Determine the (X, Y) coordinate at the center of the cell enclosing the given text.  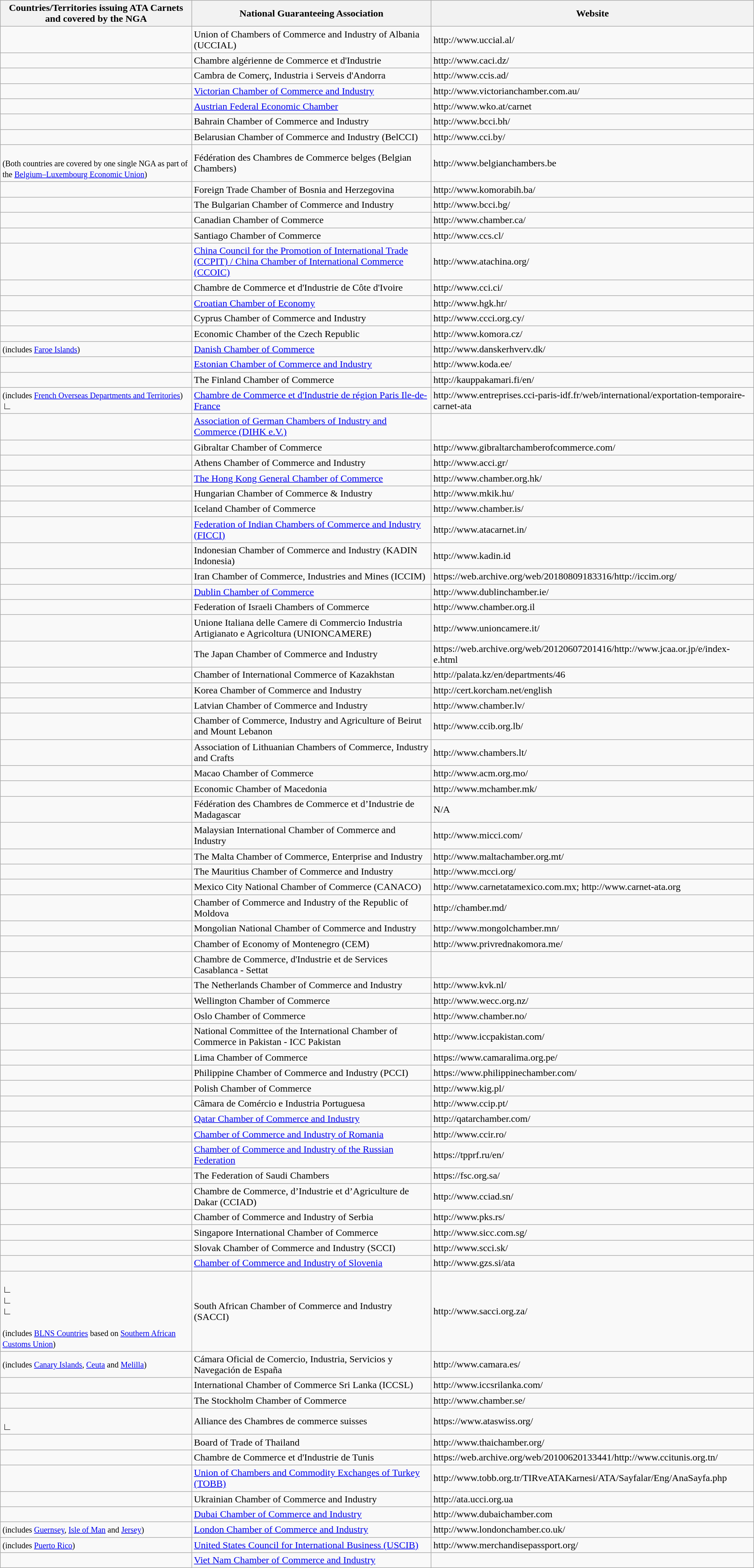
Cyprus Chamber of Commerce and Industry (312, 319)
http://cert.korcham.net/english (593, 690)
http://www.chamber.se/ (593, 1400)
(includes Canary Islands, Ceuta and Melilla) (96, 1364)
http://www.micci.com/ (593, 835)
http://www.ccib.org.lb/ (593, 726)
Gibraltar Chamber of Commerce (312, 447)
Fédération des Chambres de Commerce belges (Belgian Chambers) (312, 163)
Economic Chamber of the Czech Republic (312, 334)
Chamber of Commerce and Industry of Romania (312, 1134)
Chambre de Commerce, d’Industrie et d’Agriculture de Dakar (CCIAD) (312, 1197)
Cambra de Comerç, Industria i Serveis d'Andorra (312, 76)
http://www.privrednakomora.me/ (593, 944)
http://www.londonchamber.co.uk/ (593, 1530)
Estonian Chamber of Commerce and Industry (312, 364)
Chamber of Commerce and Industry of the Russian Federation (312, 1155)
http://chamber.md/ (593, 908)
Economic Chamber of Macedonia (312, 788)
http://www.ccip.pt/ (593, 1103)
Polish Chamber of Commerce (312, 1088)
http://www.camara.es/ (593, 1364)
http://www.sacci.org.za/ (593, 1311)
Bahrain Chamber of Commerce and Industry (312, 122)
Canadian Chamber of Commerce (312, 220)
https://fsc.org.sa/ (593, 1176)
Santiago Chamber of Commerce (312, 236)
Fédération des Chambres de Commerce et d’Industrie de Madagascar (312, 809)
Iceland Chamber of Commerce (312, 509)
http://www.belgianchambers.be (593, 163)
The Netherlands Chamber of Commerce and Industry (312, 985)
Danish Chamber of Commerce (312, 349)
Foreign Trade Chamber of Bosnia and Herzegovina (312, 189)
The Federation of Saudi Chambers (312, 1176)
http://www.kvk.nl/ (593, 985)
http://www.ccs.cl/ (593, 236)
Countries/Territories issuing ATA Carnets and covered by the NGA (96, 14)
http://qatarchamber.com/ (593, 1119)
Mongolian National Chamber of Commerce and Industry (312, 929)
Malaysian International Chamber of Commerce and Industry (312, 835)
Slovak Chamber of Commerce and Industry (SCCI) (312, 1248)
http://www.pks.rs/ (593, 1217)
Belarusian Chamber of Commerce and Industry (BelCCI) (312, 137)
Hungarian Chamber of Commerce & Industry (312, 493)
The Bulgarian Chamber of Commerce and Industry (312, 205)
The Mauritius Chamber of Commerce and Industry (312, 872)
http://www.iccpakistan.com/ (593, 1036)
Dublin Chamber of Commerce (312, 592)
http://www.merchandisepassport.org/ (593, 1545)
http://www.uccial.al/ (593, 39)
Board of Trade of Thailand (312, 1442)
https://web.archive.org/web/20120607201416/http://www.jcaa.or.jp/e/index-e.html (593, 654)
http://www.cci.by/ (593, 137)
National Committee of the International Chamber of Commerce in Pakistan - ICC Pakistan (312, 1036)
The Finland Chamber of Commerce (312, 380)
http://www.wko.at/carnet (593, 106)
http://www.chamber.is/ (593, 509)
Câmara de Comércio e Industria Portuguesa (312, 1103)
http://www.mongolchamber.mn/ (593, 929)
http://www.hgk.hr/ (593, 303)
https://web.archive.org/web/20100620133441/http://www.ccitunis.org.tn/ (593, 1457)
Ukrainian Chamber of Commerce and Industry (312, 1499)
http://www.kig.pl/ (593, 1088)
https://web.archive.org/web/20180809183316/http://iccim.org/ (593, 577)
http://www.carnetatamexico.com.mx; http://www.carnet-ata.org (593, 887)
http://www.wecc.org.nz/ (593, 1001)
http://www.dubaichamber.com (593, 1514)
http://www.gzs.si/ata (593, 1263)
http://www.cciad.sn/ (593, 1197)
http://www.ccci.org.cy/ (593, 319)
Athens Chamber of Commerce and Industry (312, 463)
http://palata.kz/en/departments/46 (593, 675)
United States Council for International Business (USCIB) (312, 1545)
The Japan Chamber of Commerce and Industry (312, 654)
The Stockholm Chamber of Commerce (312, 1400)
Cámara Oficial de Comercio, Industria, Servicios y Navegación de España (312, 1364)
International Chamber of Commerce Sri Lanka (ICCSL) (312, 1385)
http://www.komorabih.ba/ (593, 189)
http://www.dublinchamber.ie/ (593, 592)
http://www.scci.sk/ (593, 1248)
China Council for the Promotion of International Trade (CCPIT) / China Chamber of International Commerce (CCOIC) (312, 262)
(includes Faroe Islands) (96, 349)
Association of Lithuanian Chambers of Commerce, Industry and Crafts (312, 752)
Qatar Chamber of Commerce and Industry (312, 1119)
http://www.bcci.bg/ (593, 205)
Austrian Federal Economic Chamber (312, 106)
Unione Italiana delle Camere di Commercio Industria Artigianato e Agricoltura (UNIONCAMERE) (312, 628)
http://www.ccis.ad/ (593, 76)
http://www.chamber.lv/ (593, 705)
Union of Chambers and Commodity Exchanges of Turkey (TOBB) (312, 1478)
http://www.chambers.lt/ (593, 752)
(includes French Overseas Departments and Territories)∟ (96, 400)
http://ata.ucci.org.ua (593, 1499)
Chamber of Commerce and Industry of the Republic of Moldova (312, 908)
Victorian Chamber of Commerce and Industry (312, 91)
http://www.acm.org.mo/ (593, 773)
The Hong Kong General Chamber of Commerce (312, 478)
Chambre algérienne de Commerce et d'Industrie (312, 60)
http://www.mcci.org/ (593, 872)
National Guaranteeing Association (312, 14)
http://www.maltachamber.org.mt/ (593, 856)
Dubai Chamber of Commerce and Industry (312, 1514)
London Chamber of Commerce and Industry (312, 1530)
The Malta Chamber of Commerce, Enterprise and Industry (312, 856)
Viet Nam Chamber of Commerce and Industry (312, 1560)
N/A (593, 809)
http://www.danskerhverv.dk/ (593, 349)
Croatian Chamber of Economy (312, 303)
http://www.cci.ci/ (593, 288)
Alliance des Chambres de commerce suisses (312, 1421)
Philippine Chamber of Commerce and Industry (PCCI) (312, 1073)
http://www.iccsrilanka.com/ (593, 1385)
http://www.chamber.no/ (593, 1016)
(includes Puerto Rico) (96, 1545)
Latvian Chamber of Commerce and Industry (312, 705)
http://kauppakamari.fi/en/ (593, 380)
Chambre de Commerce et d'Industrie de région Paris Ile-de-France (312, 400)
http://www.atacarnet.in/ (593, 529)
http://www.thaichamber.org/ (593, 1442)
http://www.chamber.org.il (593, 607)
https://tpprf.ru/en/ (593, 1155)
Federation of Israeli Chambers of Commerce (312, 607)
South African Chamber of Commerce and Industry (SACCI) (312, 1311)
Chamber of Commerce and Industry of Slovenia (312, 1263)
http://www.acci.gr/ (593, 463)
http://www.ccir.ro/ (593, 1134)
Mexico City National Chamber of Commerce (CANACO) (312, 887)
Lima Chamber of Commerce (312, 1057)
https://www.camaralima.org.pe/ (593, 1057)
Chambre de Commerce et d'Industrie de Tunis (312, 1457)
Chamber of International Commerce of Kazakhstan (312, 675)
http://www.unioncamere.it/ (593, 628)
http://www.mchamber.mk/ (593, 788)
https://www.philippinechamber.com/ (593, 1073)
Wellington Chamber of Commerce (312, 1001)
http://www.sicc.com.sg/ (593, 1233)
http://www.entreprises.cci-paris-idf.fr/web/international/exportation-temporaire-carnet-ata (593, 400)
http://www.victorianchamber.com.au/ (593, 91)
http://www.mkik.hu/ (593, 493)
Iran Chamber of Commerce, Industries and Mines (ICCIM) (312, 577)
http://www.bcci.bh/ (593, 122)
http://www.koda.ee/ (593, 364)
Macao Chamber of Commerce (312, 773)
Website (593, 14)
Chamber of Commerce and Industry of Serbia (312, 1217)
http://www.gibraltarchamberofcommerce.com/ (593, 447)
http://www.kadin.id (593, 556)
(Both countries are covered by one single NGA as part of the Belgium–Luxembourg Economic Union) (96, 163)
Association of German Chambers of Industry and Commerce (DIHK e.V.) (312, 427)
Chambre de Commerce et d'Industrie de Côte d'Ivoire (312, 288)
http://www.chamber.ca/ (593, 220)
Oslo Chamber of Commerce (312, 1016)
Federation of Indian Chambers of Commerce and Industry (FICCI) (312, 529)
Singapore International Chamber of Commerce (312, 1233)
Chambre de Commerce, d'Industrie et de Services Casablanca - Settat (312, 965)
(includes Guernsey, Isle of Man and Jersey) (96, 1530)
http://www.atachina.org/ (593, 262)
∟∟∟(includes BLNS Countries based on Southern African Customs Union) (96, 1311)
Union of Chambers of Commerce and Industry of Albania (UCCIAL) (312, 39)
https://www.ataswiss.org/ (593, 1421)
http://www.tobb.org.tr/TIRveATAKarnesi/ATA/Sayfalar/Eng/AnaSayfa.php (593, 1478)
http://www.caci.dz/ (593, 60)
Indonesian Chamber of Commerce and Industry (KADIN Indonesia) (312, 556)
Chamber of Economy of Montenegro (CEM) (312, 944)
∟ (96, 1421)
http://www.chamber.org.hk/ (593, 478)
Chamber of Commerce, Industry and Agriculture of Beirut and Mount Lebanon (312, 726)
Korea Chamber of Commerce and Industry (312, 690)
http://www.komora.cz/ (593, 334)
